Locate the cell with the specified text and output its [x, y] center coordinate. 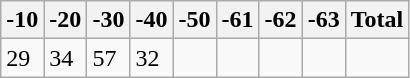
-10 [22, 20]
-61 [238, 20]
-50 [194, 20]
-63 [324, 20]
-20 [66, 20]
29 [22, 58]
-30 [108, 20]
Total [377, 20]
57 [108, 58]
32 [152, 58]
-62 [280, 20]
34 [66, 58]
-40 [152, 20]
